Capture the cell that displays the provided text and extract its (x, y) central coordinate. 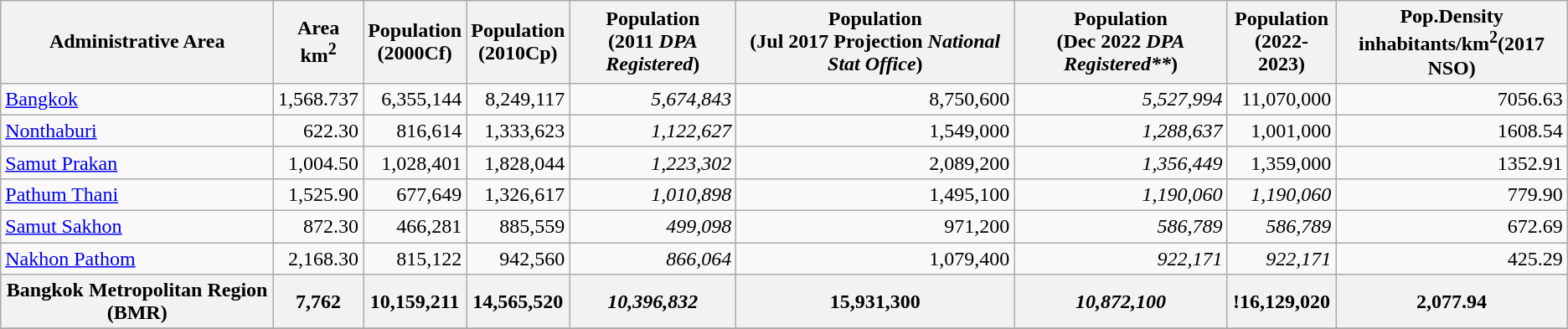
815,122 (415, 259)
11,070,000 (1282, 99)
8,249,117 (518, 99)
872.30 (318, 227)
1,568.737 (318, 99)
10,159,211 (415, 301)
1,359,000 (1282, 162)
Samut Prakan (137, 162)
5,674,843 (653, 99)
6,355,144 (415, 99)
Areakm2 (318, 42)
2,089,200 (875, 162)
5,527,994 (1121, 99)
466,281 (415, 227)
971,200 (875, 227)
10,396,832 (653, 301)
779.90 (1452, 194)
1,028,401 (415, 162)
Nakhon Pathom (137, 259)
Population(2010Cp) (518, 42)
942,560 (518, 259)
1,079,400 (875, 259)
1,333,623 (518, 131)
14,565,520 (518, 301)
1,010,898 (653, 194)
8,750,600 (875, 99)
677,649 (415, 194)
1,004.50 (318, 162)
1,122,627 (653, 131)
1,001,000 (1282, 131)
816,614 (415, 131)
Population(2000Cf) (415, 42)
7056.63 (1452, 99)
672.69 (1452, 227)
Bangkok (137, 99)
885,559 (518, 227)
1,549,000 (875, 131)
866,064 (653, 259)
Samut Sakhon (137, 227)
425.29 (1452, 259)
Pop.Densityinhabitants/km2(2017 NSO) (1452, 42)
Population(2011 DPA Registered) (653, 42)
Nonthaburi (137, 131)
!16,129,020 (1282, 301)
1,495,100 (875, 194)
499,098 (653, 227)
1,828,044 (518, 162)
7,762 (318, 301)
Population(Jul 2017 Projection National Stat Office) (875, 42)
1,223,302 (653, 162)
2,168.30 (318, 259)
Population(2022-2023) (1282, 42)
Pathum Thani (137, 194)
2,077.94 (1452, 301)
1352.91 (1452, 162)
622.30 (318, 131)
Bangkok Metropolitan Region (BMR) (137, 301)
1,326,617 (518, 194)
Population(Dec 2022 DPA Registered**) (1121, 42)
Administrative Area (137, 42)
10,872,100 (1121, 301)
15,931,300 (875, 301)
1608.54 (1452, 131)
1,288,637 (1121, 131)
1,525.90 (318, 194)
1,356,449 (1121, 162)
